Provide the [x, y] coordinate of the cell's center where the given text is located.  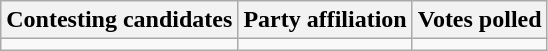
Party affiliation [325, 20]
Votes polled [480, 20]
Contesting candidates [120, 20]
